Locate the cell with the specified text and output its (X, Y) center coordinate. 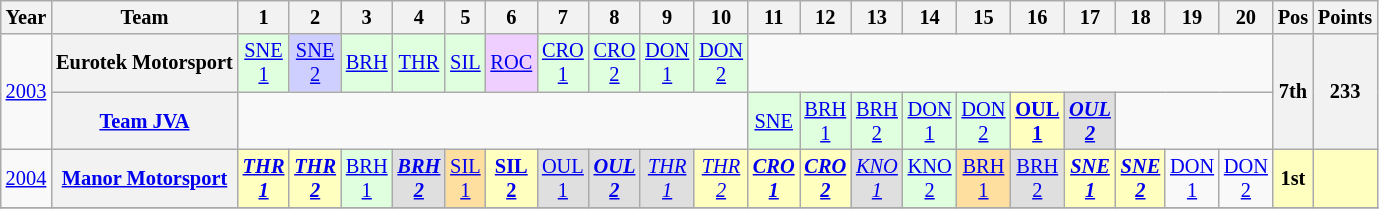
7th (1293, 92)
20 (1246, 17)
11 (774, 17)
18 (1140, 17)
Pos (1293, 17)
10 (721, 17)
5 (465, 17)
SIL (465, 63)
13 (877, 17)
2 (315, 17)
17 (1090, 17)
8 (615, 17)
9 (667, 17)
1st (1293, 178)
Eurotek Motorsport (144, 63)
SIL1 (465, 178)
Year (26, 17)
14 (930, 17)
3 (367, 17)
ROC (511, 63)
4 (420, 17)
1 (264, 17)
Team (144, 17)
SNE (774, 121)
SIL2 (511, 178)
BRH (367, 63)
19 (1192, 17)
233 (1345, 92)
6 (511, 17)
THR (420, 63)
2003 (26, 92)
Manor Motorsport (144, 178)
12 (826, 17)
15 (984, 17)
KNO2 (930, 178)
2004 (26, 178)
Points (1345, 17)
KNO1 (877, 178)
Team JVA (144, 121)
16 (1037, 17)
7 (563, 17)
